Locate the cell with the specified text and output its (X, Y) center coordinate. 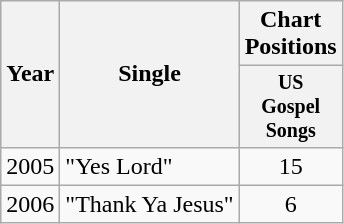
Year (30, 74)
Single (150, 74)
USGospel Songs (290, 106)
2006 (30, 204)
2005 (30, 166)
"Thank Ya Jesus" (150, 204)
15 (290, 166)
Chart Positions (290, 34)
6 (290, 204)
"Yes Lord" (150, 166)
